Capture the cell that displays the provided text and extract its [x, y] central coordinate. 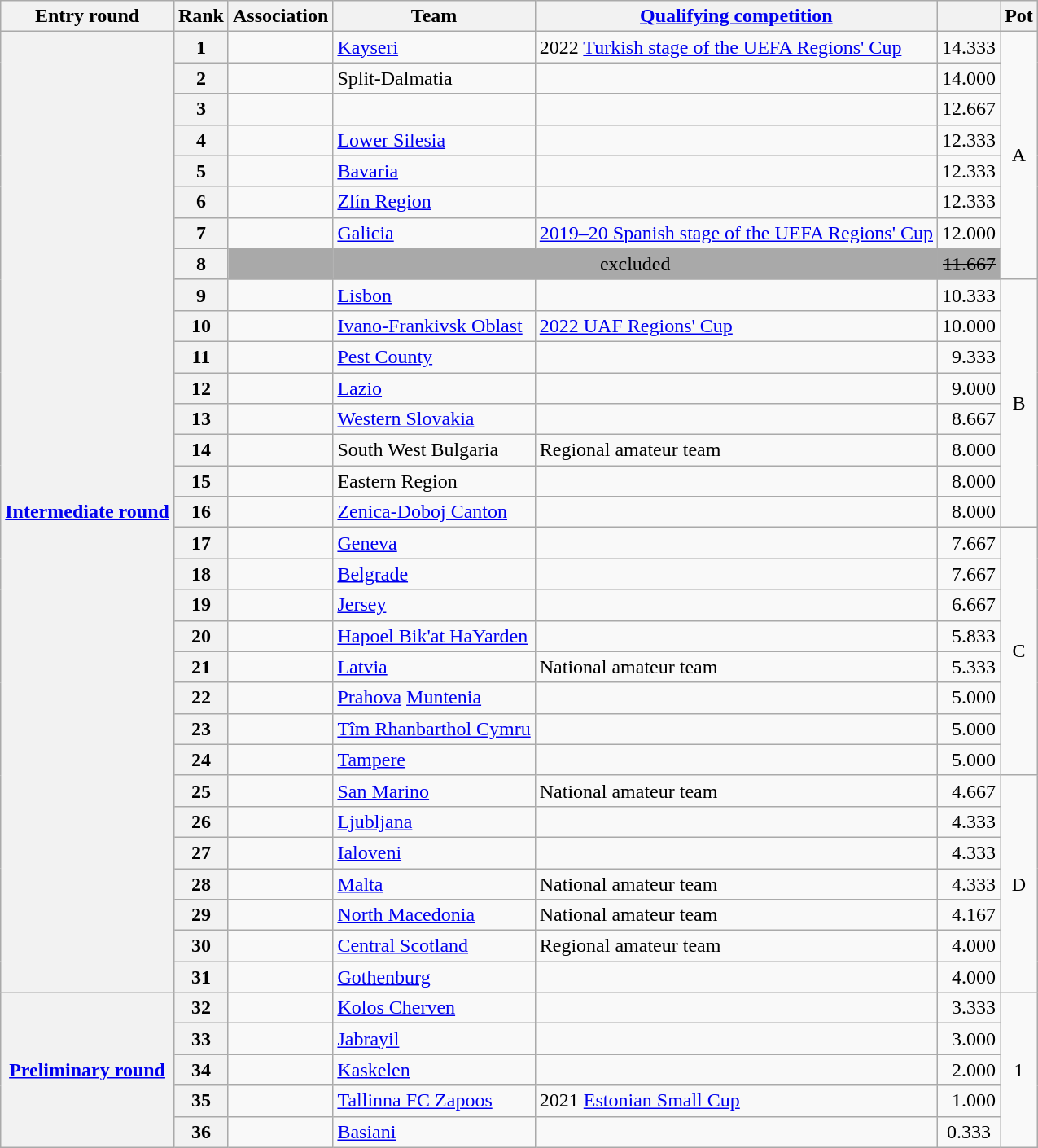
11.667 [969, 264]
Tallinna FC Zapoos [434, 1101]
4.667 [969, 791]
Preliminary round [88, 1070]
2022 Turkish stage of the UEFA Regions' Cup [736, 47]
Tampere [434, 760]
17 [200, 543]
23 [200, 729]
Ivano-Frankivsk Oblast [434, 326]
22 [200, 698]
31 [200, 977]
6.667 [969, 605]
Ialoveni [434, 852]
Association [280, 16]
8 [200, 264]
2 [200, 78]
D [1019, 883]
25 [200, 791]
South West Bulgaria [434, 450]
C [1019, 651]
Zenica-Doboj Canton [434, 512]
16 [200, 512]
Entry round [88, 16]
0.333 [969, 1132]
Kayseri [434, 47]
2019–20 Spanish stage of the UEFA Regions' Cup [736, 233]
3 [200, 109]
Western Slovakia [434, 419]
27 [200, 852]
Lower Silesia [434, 140]
19 [200, 605]
Gothenburg [434, 977]
Hapoel Bik'at HaYarden [434, 636]
Team [434, 16]
Geneva [434, 543]
15 [200, 481]
Galicia [434, 233]
1.000 [969, 1101]
21 [200, 667]
5 [200, 171]
20 [200, 636]
Eastern Region [434, 481]
Latvia [434, 667]
7 [200, 233]
36 [200, 1132]
Kaskelen [434, 1070]
Malta [434, 883]
San Marino [434, 791]
Split-Dalmatia [434, 78]
Lazio [434, 388]
4 [200, 140]
Lisbon [434, 295]
12 [200, 388]
Rank [200, 16]
Pot [1019, 16]
33 [200, 1039]
9 [200, 295]
3.333 [969, 1008]
5.833 [969, 636]
Jabrayil [434, 1039]
4.167 [969, 915]
9.333 [969, 357]
18 [200, 574]
29 [200, 915]
5.333 [969, 667]
32 [200, 1008]
24 [200, 760]
34 [200, 1070]
10.333 [969, 295]
2.000 [969, 1070]
9.000 [969, 388]
10.000 [969, 326]
Ljubljana [434, 822]
2021 Estonian Small Cup [736, 1101]
14.333 [969, 47]
Tîm Rhanbarthol Cymru [434, 729]
Belgrade [434, 574]
Prahova Muntenia [434, 698]
35 [200, 1101]
Jersey [434, 605]
Qualifying competition [736, 16]
Intermediate round [88, 512]
Pest County [434, 357]
Central Scotland [434, 946]
28 [200, 883]
A [1019, 156]
B [1019, 403]
Bavaria [434, 171]
14 [200, 450]
Kolos Cherven [434, 1008]
12.667 [969, 109]
Basiani [434, 1132]
6 [200, 202]
3.000 [969, 1039]
26 [200, 822]
Zlín Region [434, 202]
excluded [635, 264]
13 [200, 419]
11 [200, 357]
8.667 [969, 419]
2022 UAF Regions' Cup [736, 326]
10 [200, 326]
14.000 [969, 78]
30 [200, 946]
North Macedonia [434, 915]
12.000 [969, 233]
